Find where the given text appears and provide that cell's center as [X, Y] coordinate. 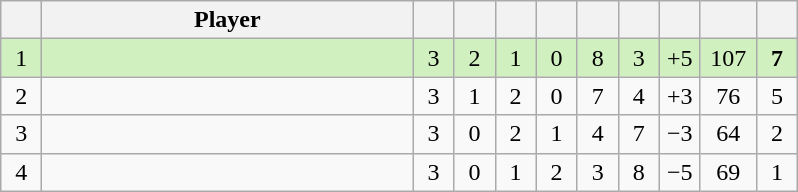
69 [728, 172]
+3 [680, 96]
−3 [680, 134]
107 [728, 58]
5 [776, 96]
+5 [680, 58]
Player [228, 20]
64 [728, 134]
−5 [680, 172]
76 [728, 96]
